Detect which cell encompasses the target text, then output its [X, Y] center coordinate. 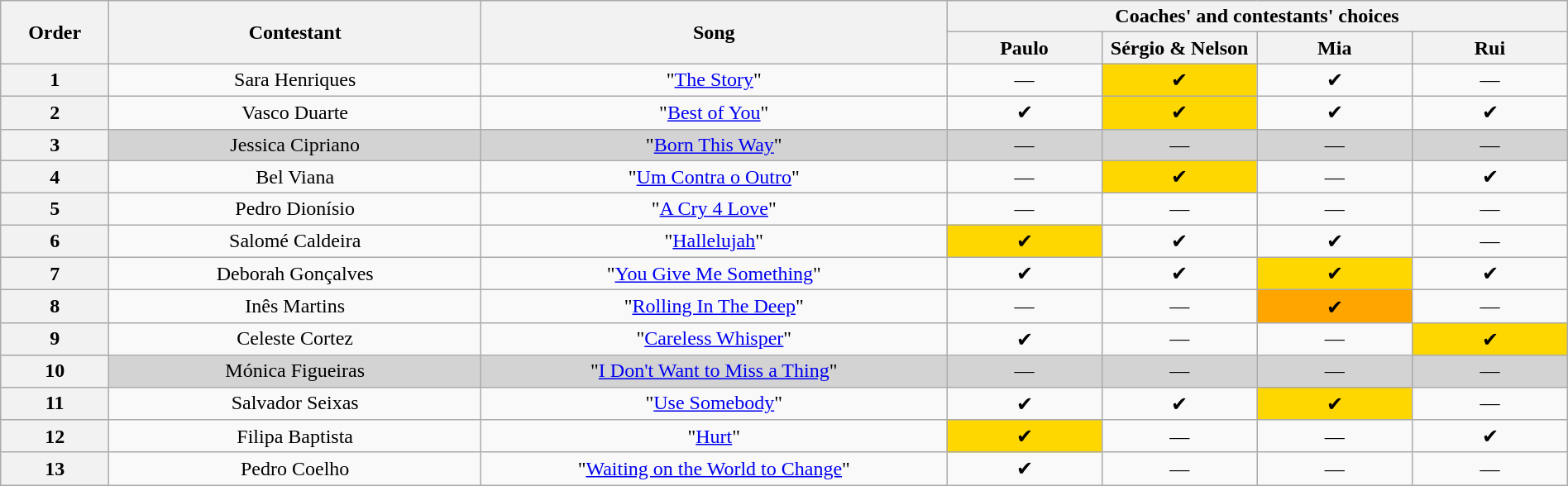
Pedro Coelho [295, 469]
Paulo [1025, 48]
10 [55, 371]
Song [715, 32]
Mónica Figueiras [295, 371]
Sérgio & Nelson [1179, 48]
"Best of You" [715, 112]
4 [55, 177]
Coaches' and contestants' choices [1257, 17]
Pedro Dionísio [295, 209]
Salomé Caldeira [295, 241]
11 [55, 403]
9 [55, 339]
Celeste Cortez [295, 339]
Rui [1490, 48]
"Use Somebody" [715, 403]
8 [55, 307]
Sara Henriques [295, 80]
Jessica Cipriano [295, 145]
Filipa Baptista [295, 436]
Contestant [295, 32]
Order [55, 32]
12 [55, 436]
13 [55, 469]
"I Don't Want to Miss a Thing" [715, 371]
"Careless Whisper" [715, 339]
"Rolling In The Deep" [715, 307]
"Um Contra o Outro" [715, 177]
7 [55, 274]
5 [55, 209]
"Waiting on the World to Change" [715, 469]
"Hallelujah" [715, 241]
Deborah Gonçalves [295, 274]
"You Give Me Something" [715, 274]
6 [55, 241]
2 [55, 112]
Salvador Seixas [295, 403]
Bel Viana [295, 177]
"The Story" [715, 80]
3 [55, 145]
Inês Martins [295, 307]
Vasco Duarte [295, 112]
Mia [1335, 48]
"Hurt" [715, 436]
"Born This Way" [715, 145]
"A Cry 4 Love" [715, 209]
1 [55, 80]
